Locate the cell with the specified text and output its [X, Y] center coordinate. 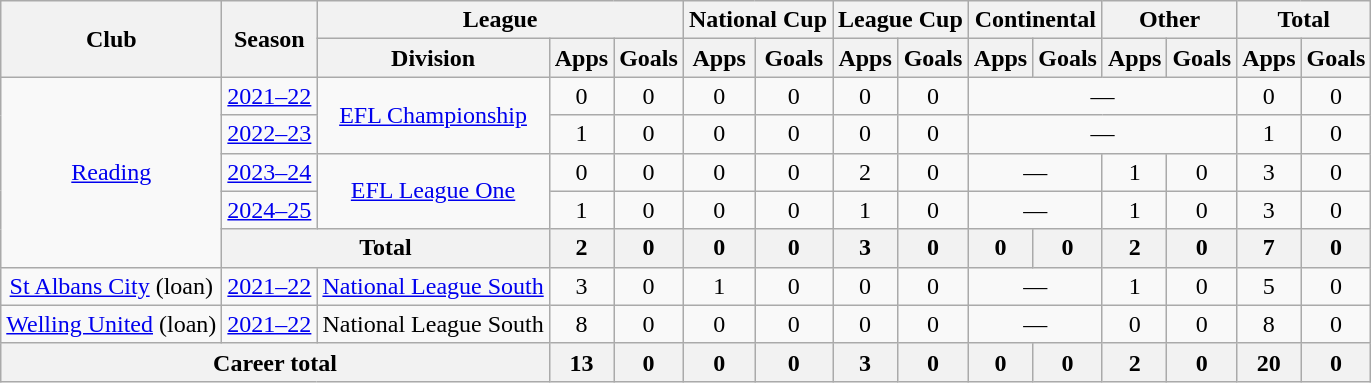
5 [1269, 286]
Continental [1035, 20]
EFL Championship [433, 115]
7 [1269, 248]
League Cup [901, 20]
National Cup [758, 20]
Other [1169, 20]
13 [581, 362]
EFL League One [433, 191]
Welling United (loan) [112, 324]
2023–24 [270, 172]
Club [112, 39]
2022–23 [270, 134]
League [500, 20]
20 [1269, 362]
Division [433, 58]
Reading [112, 172]
St Albans City (loan) [112, 286]
Season [270, 39]
2024–25 [270, 210]
Career total [275, 362]
